Scan for the cell matching the given text and deliver its (x, y) coordinate at center. 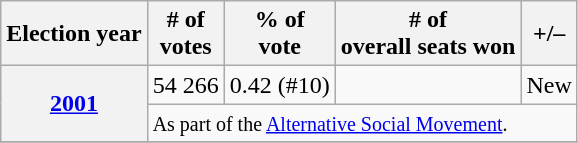
# ofoverall seats won (428, 34)
New (549, 85)
0.42 (#10) (280, 85)
+/– (549, 34)
Election year (74, 34)
54 266 (186, 85)
# ofvotes (186, 34)
% ofvote (280, 34)
As part of the Alternative Social Movement. (362, 123)
2001 (74, 104)
